Scan for the cell matching the given text and deliver its [X, Y] coordinate at center. 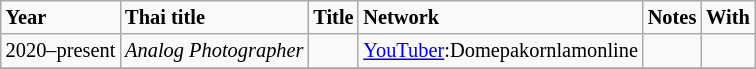
Network [500, 17]
2020–present [61, 51]
With [728, 17]
Year [61, 17]
Thai title [214, 17]
YouTuber:Domepakornlamonline [500, 51]
Notes [672, 17]
Title [333, 17]
Analog Photographer [214, 51]
